Search for the cell housing the specified text and yield its (X, Y) center coordinate. 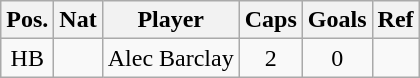
Nat (78, 20)
Alec Barclay (170, 58)
Goals (337, 20)
Caps (270, 20)
2 (270, 58)
Pos. (28, 20)
Ref (396, 20)
0 (337, 58)
HB (28, 58)
Player (170, 20)
